Provide the [x, y] coordinate of the cell's center where the given text is located.  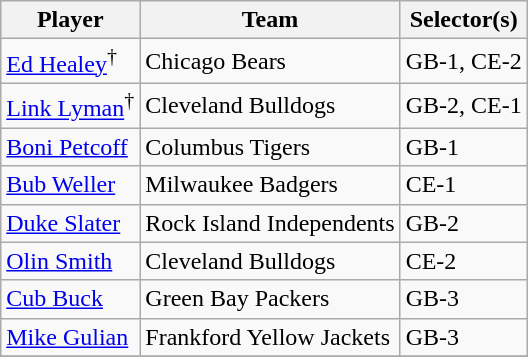
GB-2, CE-1 [464, 106]
Frankford Yellow Jackets [270, 337]
CE-2 [464, 261]
Bub Weller [70, 185]
GB-1 [464, 147]
Chicago Bears [270, 62]
Player [70, 20]
Boni Petcoff [70, 147]
GB-1, CE-2 [464, 62]
Mike Gulian [70, 337]
Olin Smith [70, 261]
Columbus Tigers [270, 147]
Duke Slater [70, 223]
Link Lyman† [70, 106]
GB-2 [464, 223]
Ed Healey† [70, 62]
Team [270, 20]
Rock Island Independents [270, 223]
Selector(s) [464, 20]
Milwaukee Badgers [270, 185]
Green Bay Packers [270, 299]
CE-1 [464, 185]
Cub Buck [70, 299]
